Find where the given text appears and provide that cell's center as [X, Y] coordinate. 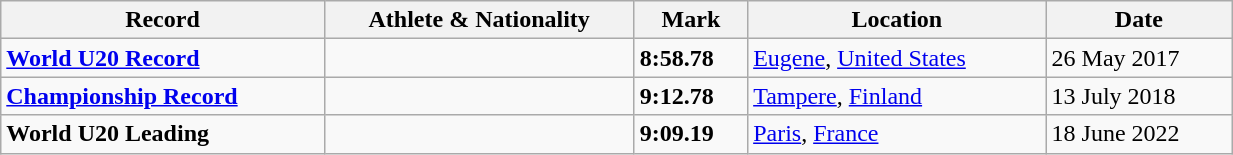
World U20 Record [162, 58]
9:12.78 [690, 96]
Championship Record [162, 96]
Eugene, United States [897, 58]
9:09.19 [690, 134]
18 June 2022 [1139, 134]
13 July 2018 [1139, 96]
26 May 2017 [1139, 58]
Paris, France [897, 134]
Tampere, Finland [897, 96]
Date [1139, 20]
Location [897, 20]
Mark [690, 20]
World U20 Leading [162, 134]
8:58.78 [690, 58]
Athlete & Nationality [479, 20]
Record [162, 20]
